Return [X, Y] of the center of cell containing provided text 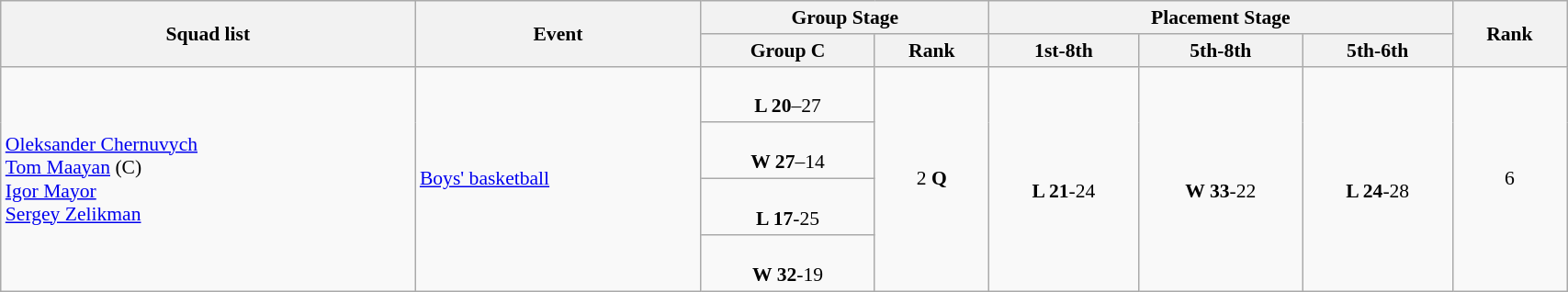
Group Stage [845, 17]
5th-6th [1378, 51]
5th-8th [1220, 51]
L 20–27 [788, 94]
W 32-19 [788, 263]
L 21-24 [1064, 178]
W 27–14 [788, 151]
Event [558, 33]
6 [1510, 178]
Squad list [208, 33]
Boys' basketball [558, 178]
L 24-28 [1378, 178]
2 Q [931, 178]
Oleksander ChernuvychTom Maayan (C)Igor MayorSergey Zelikman [208, 178]
1st-8th [1064, 51]
W 33-22 [1220, 178]
L 17-25 [788, 208]
Placement Stage [1221, 17]
Group C [788, 51]
